Scan for the cell matching the given text and deliver its (x, y) coordinate at center. 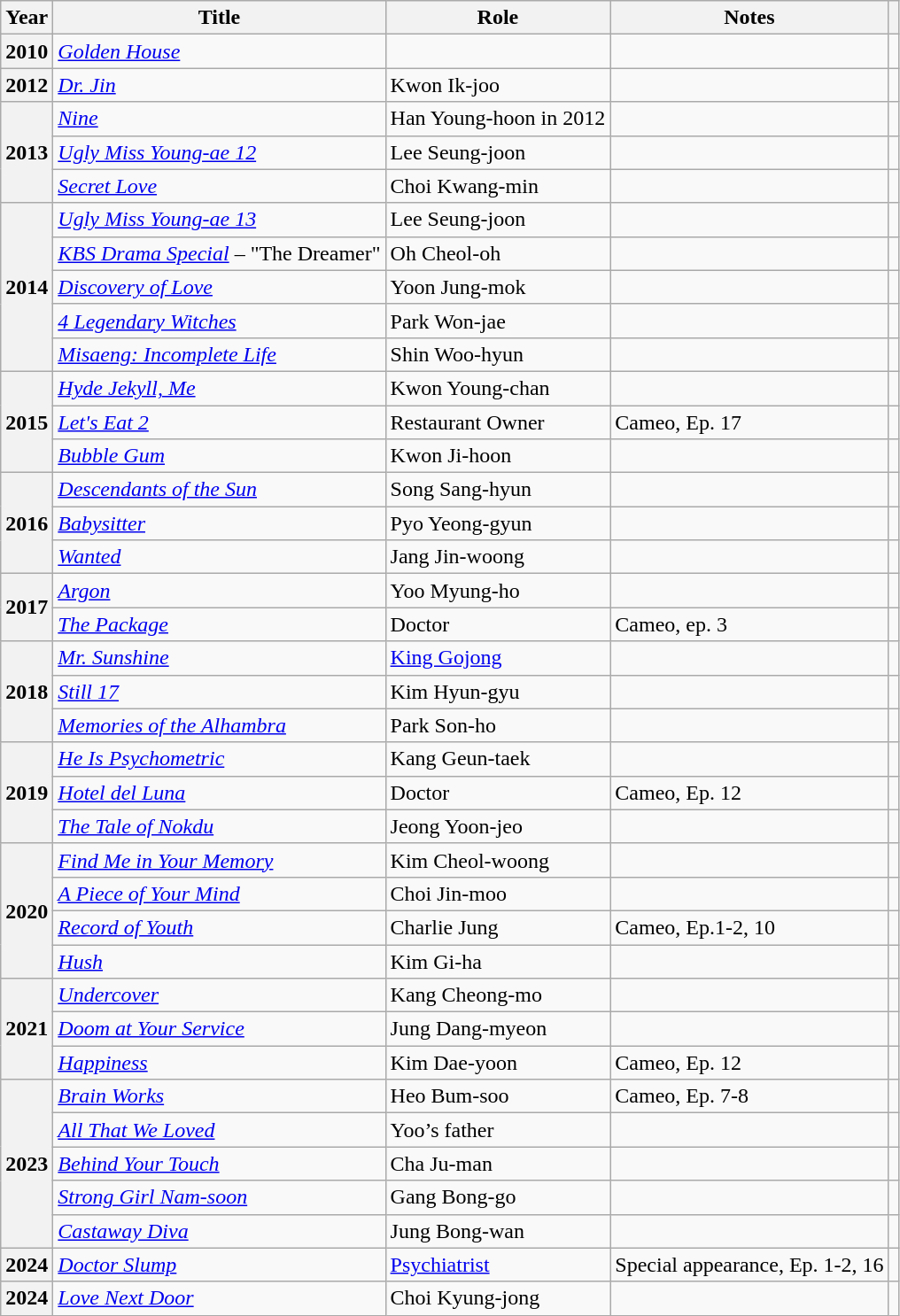
Jeong Yoon-jeo (498, 826)
Bubble Gum (220, 456)
Nine (220, 119)
KBS Drama Special – "The Dreamer" (220, 253)
Pyo Yeong-gyun (498, 523)
Cameo, Ep. 17 (749, 422)
All That We Loved (220, 1130)
Jung Bong-wan (498, 1231)
Secret Love (220, 186)
Psychiatrist (498, 1265)
Han Young-hoon in 2012 (498, 119)
Hotel del Luna (220, 793)
King Gojong (498, 658)
2021 (27, 1029)
Park Son-ho (498, 725)
Misaeng: Incomplete Life (220, 354)
Record of Youth (220, 927)
2015 (27, 422)
Undercover (220, 995)
The Package (220, 624)
Cameo, Ep.1-2, 10 (749, 927)
Gang Bong-go (498, 1197)
Love Next Door (220, 1298)
Role (498, 18)
He Is Psychometric (220, 759)
Descendants of the Sun (220, 490)
Let's Eat 2 (220, 422)
Kim Hyun-gyu (498, 692)
Yoo Myung-ho (498, 591)
Ugly Miss Young-ae 13 (220, 220)
Choi Kyung-jong (498, 1298)
2014 (27, 287)
2023 (27, 1164)
Song Sang-hyun (498, 490)
Happiness (220, 1063)
2020 (27, 910)
2010 (27, 51)
Kim Dae-yoon (498, 1063)
Restaurant Owner (498, 422)
Shin Woo-hyun (498, 354)
Kang Geun-taek (498, 759)
Wanted (220, 557)
4 Legendary Witches (220, 321)
Oh Cheol-oh (498, 253)
Strong Girl Nam-soon (220, 1197)
Brain Works (220, 1096)
Jang Jin-woong (498, 557)
Kwon Young-chan (498, 388)
2018 (27, 692)
Argon (220, 591)
The Tale of Nokdu (220, 826)
2012 (27, 85)
Notes (749, 18)
Title (220, 18)
A Piece of Your Mind (220, 894)
Cameo, Ep. 7-8 (749, 1096)
Yoon Jung-mok (498, 287)
Still 17 (220, 692)
Choi Kwang-min (498, 186)
Special appearance, Ep. 1-2, 16 (749, 1265)
Yoo’s father (498, 1130)
Mr. Sunshine (220, 658)
Kang Cheong-mo (498, 995)
Memories of the Alhambra (220, 725)
2017 (27, 608)
Hyde Jekyll, Me (220, 388)
2016 (27, 523)
Kim Gi-ha (498, 961)
Discovery of Love (220, 287)
Charlie Jung (498, 927)
Kwon Ik-joo (498, 85)
Ugly Miss Young-ae 12 (220, 152)
Heo Bum-soo (498, 1096)
Cameo, ep. 3 (749, 624)
Doctor Slump (220, 1265)
Choi Jin-moo (498, 894)
Dr. Jin (220, 85)
Jung Dang-myeon (498, 1029)
Castaway Diva (220, 1231)
Park Won-jae (498, 321)
Cha Ju-man (498, 1164)
Find Me in Your Memory (220, 860)
Doom at Your Service (220, 1029)
Babysitter (220, 523)
Kwon Ji-hoon (498, 456)
2013 (27, 152)
Kim Cheol-woong (498, 860)
2019 (27, 793)
Behind Your Touch (220, 1164)
Golden House (220, 51)
Year (27, 18)
Hush (220, 961)
